Scan for the cell matching the given text and deliver its (x, y) coordinate at center. 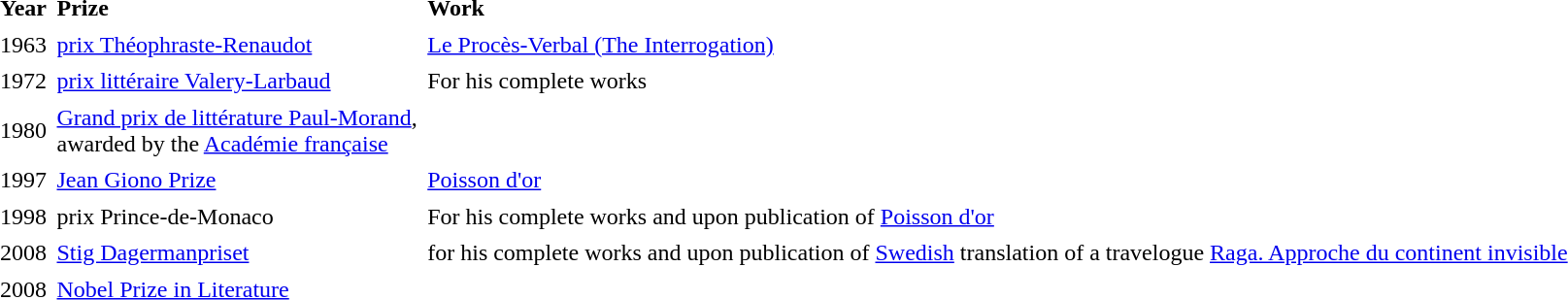
Grand prix de littérature Paul-Morand, awarded by the Académie française (237, 130)
prix littéraire Valery-Larbaud (237, 81)
Jean Giono Prize (237, 180)
prix Prince-de-Monaco (237, 217)
prix Théophraste-Renaudot (237, 45)
Stig Dagermanpriset (237, 253)
